Output the [x, y] coordinate of the center of the cell containing the given text.  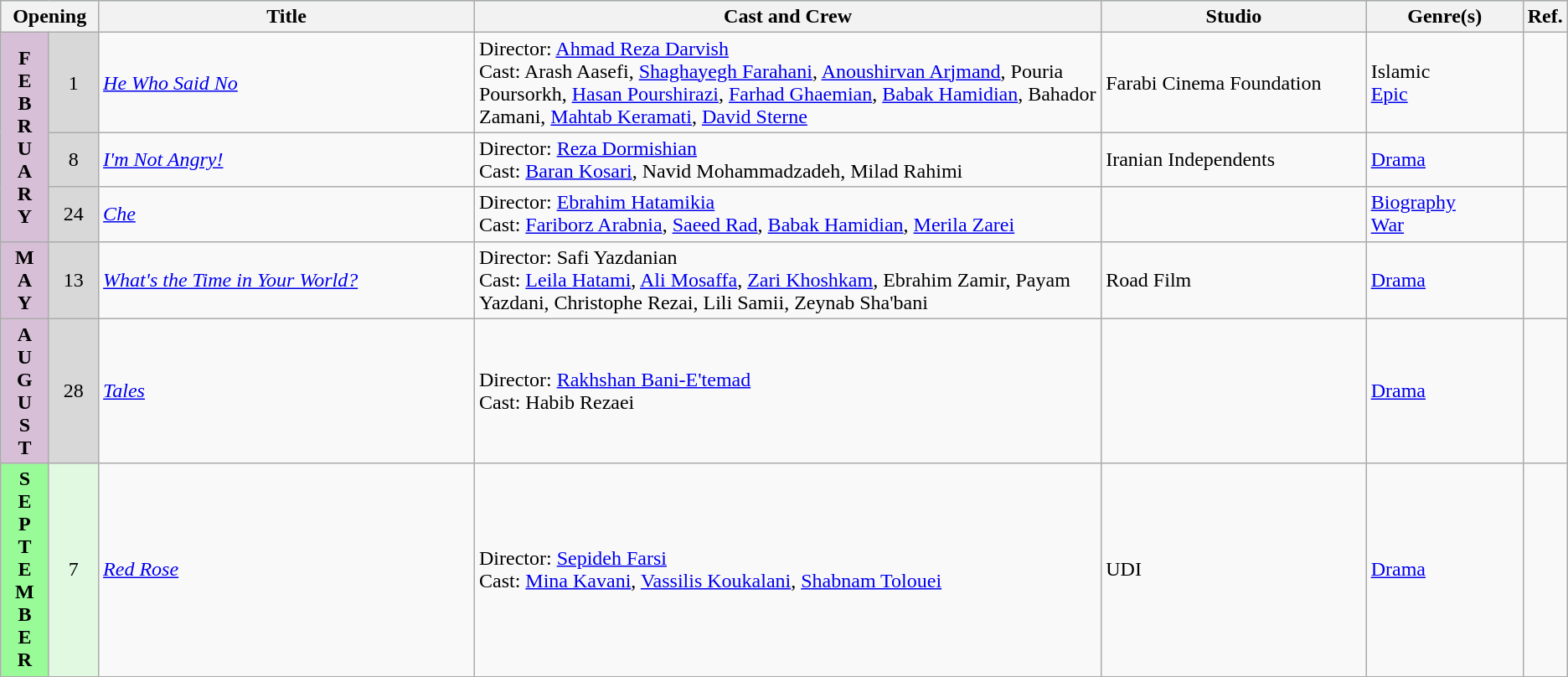
Cast and Crew [787, 17]
24 [74, 214]
I'm Not Angry! [286, 159]
Tales [286, 390]
Opening [50, 17]
Director: Sepideh Farsi Cast: Mina Kavani, Vassilis Koukalani, Shabnam Tolouei [787, 570]
Islamic Epic [1444, 82]
13 [74, 280]
UDI [1234, 570]
Red Rose [286, 570]
Biography War [1444, 214]
MAY [25, 280]
Director: Rakhshan Bani-E'temad Cast: Habib Rezaei [787, 390]
Director: Safi Yazdanian Cast: Leila Hatami, Ali Mosaffa, Zari Khoshkam, Ebrahim Zamir, Payam Yazdani, Christophe Rezai, Lili Samii, Zeynab Sha'bani [787, 280]
Director: Ebrahim Hatamikia Cast: Fariborz Arabnia, Saeed Rad, Babak Hamidian, Merila Zarei [787, 214]
Iranian Independents [1234, 159]
Ref. [1545, 17]
8 [74, 159]
SEPTEMBER [25, 570]
1 [74, 82]
Director: Reza Dormishian Cast: Baran Kosari, Navid Mohammadzadeh, Milad Rahimi [787, 159]
Studio [1234, 17]
28 [74, 390]
Farabi Cinema Foundation [1234, 82]
Road Film [1234, 280]
He Who Said No [286, 82]
7 [74, 570]
Che [286, 214]
Genre(s) [1444, 17]
AUGUST [25, 390]
Title [286, 17]
What's the Time in Your World? [286, 280]
FEBRUARY [25, 137]
